Detect which cell encompasses the target text, then output its (X, Y) center coordinate. 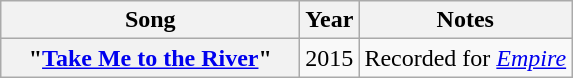
Notes (466, 20)
Recorded for Empire (466, 58)
Song (150, 20)
"Take Me to the River" (150, 58)
Year (330, 20)
2015 (330, 58)
